Locate the cell with the specified text and output its (X, Y) center coordinate. 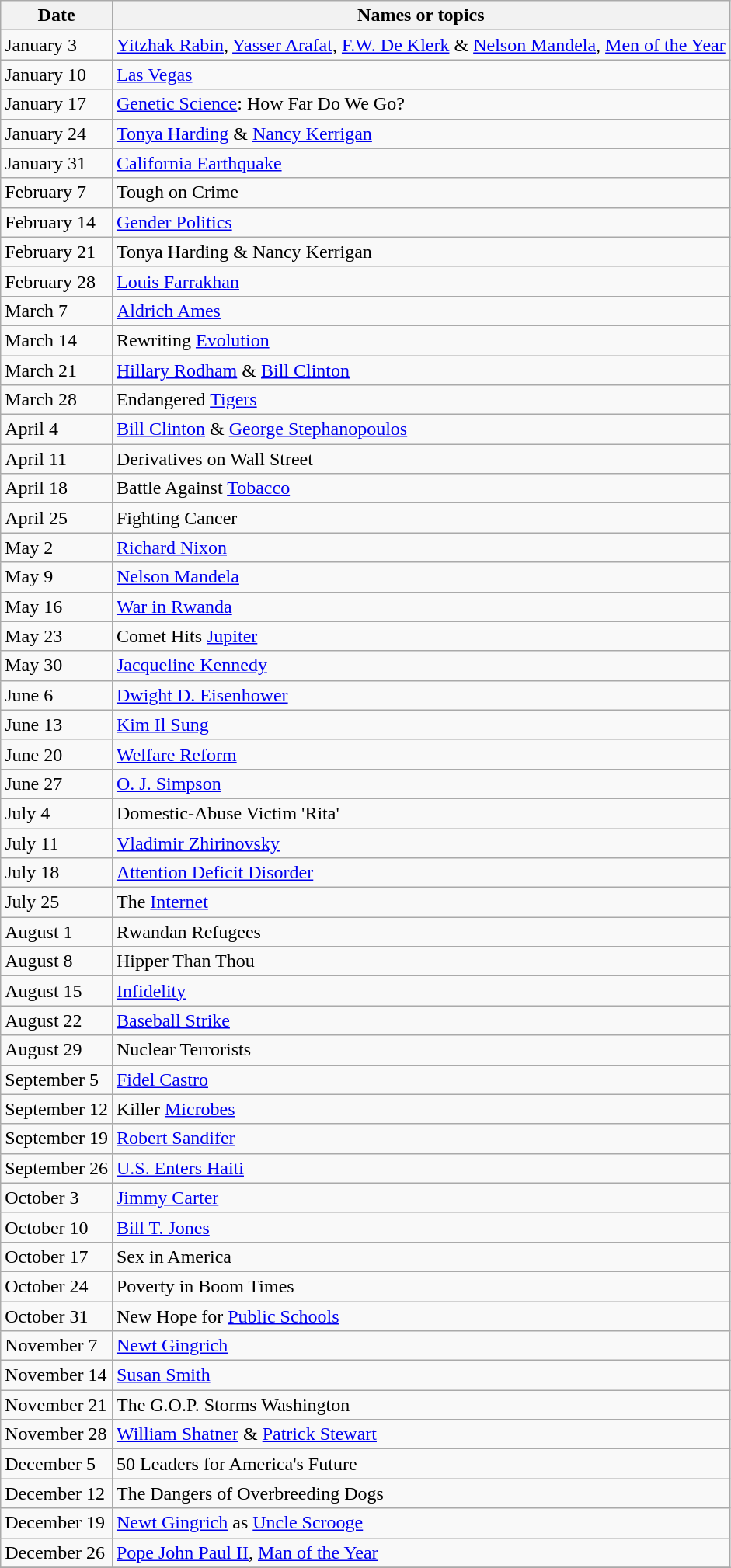
Bill T. Jones (421, 1227)
Bill Clinton & George Stephanopoulos (421, 429)
William Shatner & Patrick Stewart (421, 1434)
April 25 (57, 518)
September 12 (57, 1109)
June 13 (57, 725)
November 28 (57, 1434)
August 22 (57, 1020)
Tough on Crime (421, 193)
June 6 (57, 695)
May 9 (57, 577)
Las Vegas (421, 75)
May 2 (57, 548)
March 7 (57, 311)
Aldrich Ames (421, 311)
Sex in America (421, 1257)
Newt Gingrich (421, 1346)
Jimmy Carter (421, 1198)
Nelson Mandela (421, 577)
Rewriting Evolution (421, 340)
May 16 (57, 607)
Welfare Reform (421, 754)
September 19 (57, 1139)
Attention Deficit Disorder (421, 873)
U.S. Enters Haiti (421, 1168)
May 23 (57, 636)
50 Leaders for America's Future (421, 1464)
Louis Farrakhan (421, 281)
Endangered Tigers (421, 400)
July 11 (57, 843)
November 7 (57, 1346)
The Dangers of Overbreeding Dogs (421, 1493)
January 3 (57, 45)
Names or topics (421, 16)
December 19 (57, 1523)
California Earthquake (421, 163)
August 1 (57, 932)
Nuclear Terrorists (421, 1050)
December 26 (57, 1552)
November 21 (57, 1405)
March 21 (57, 370)
Killer Microbes (421, 1109)
May 30 (57, 666)
August 15 (57, 991)
July 25 (57, 902)
Hillary Rodham & Bill Clinton (421, 370)
October 31 (57, 1316)
January 17 (57, 104)
Richard Nixon (421, 548)
Rwandan Refugees (421, 932)
April 18 (57, 488)
July 4 (57, 813)
Date (57, 16)
October 24 (57, 1286)
October 3 (57, 1198)
June 27 (57, 784)
January 24 (57, 134)
Fighting Cancer (421, 518)
Kim Il Sung (421, 725)
October 17 (57, 1257)
Robert Sandifer (421, 1139)
September 26 (57, 1168)
Battle Against Tobacco (421, 488)
January 31 (57, 163)
April 4 (57, 429)
Fidel Castro (421, 1080)
Poverty in Boom Times (421, 1286)
Derivatives on Wall Street (421, 459)
December 12 (57, 1493)
Comet Hits Jupiter (421, 636)
June 20 (57, 754)
Susan Smith (421, 1375)
Baseball Strike (421, 1020)
March 14 (57, 340)
Yitzhak Rabin, Yasser Arafat, F.W. De Klerk & Nelson Mandela, Men of the Year (421, 45)
New Hope for Public Schools (421, 1316)
Infidelity (421, 991)
The Internet (421, 902)
Dwight D. Eisenhower (421, 695)
War in Rwanda (421, 607)
February 21 (57, 252)
February 28 (57, 281)
August 8 (57, 961)
Hipper Than Thou (421, 961)
Pope John Paul II, Man of the Year (421, 1552)
October 10 (57, 1227)
January 10 (57, 75)
February 7 (57, 193)
Domestic-Abuse Victim 'Rita' (421, 813)
Jacqueline Kennedy (421, 666)
The G.O.P. Storms Washington (421, 1405)
Newt Gingrich as Uncle Scrooge (421, 1523)
July 18 (57, 873)
Genetic Science: How Far Do We Go? (421, 104)
September 5 (57, 1080)
O. J. Simpson (421, 784)
Gender Politics (421, 222)
March 28 (57, 400)
August 29 (57, 1050)
April 11 (57, 459)
November 14 (57, 1375)
Vladimir Zhirinovsky (421, 843)
December 5 (57, 1464)
February 14 (57, 222)
